Provide the [x, y] coordinate of the cell's center where the given text is located.  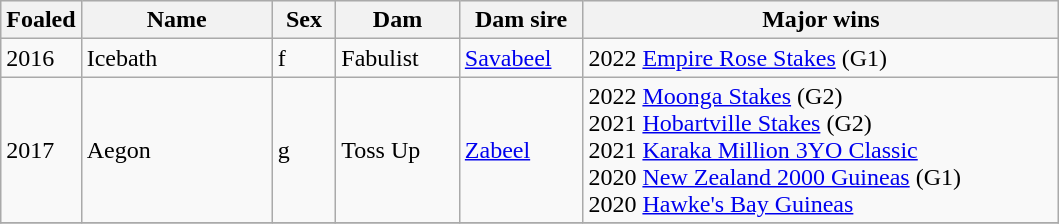
2022 Moonga Stakes (G2) 2021 Hobartville Stakes (G2) 2021 Karaka Million 3YO Classic 2020 New Zealand 2000 Guineas (G1) 2020 Hawke's Bay Guineas [821, 150]
2016 [41, 58]
Aegon [176, 150]
Toss Up [398, 150]
Fabulist [398, 58]
Icebath [176, 58]
Dam sire [521, 20]
2022 Empire Rose Stakes (G1) [821, 58]
Zabeel [521, 150]
Major wins [821, 20]
f [304, 58]
g [304, 150]
Foaled [41, 20]
Name [176, 20]
Dam [398, 20]
2017 [41, 150]
Savabeel [521, 58]
Sex [304, 20]
